Locate the cell with the specified text and output its (X, Y) center coordinate. 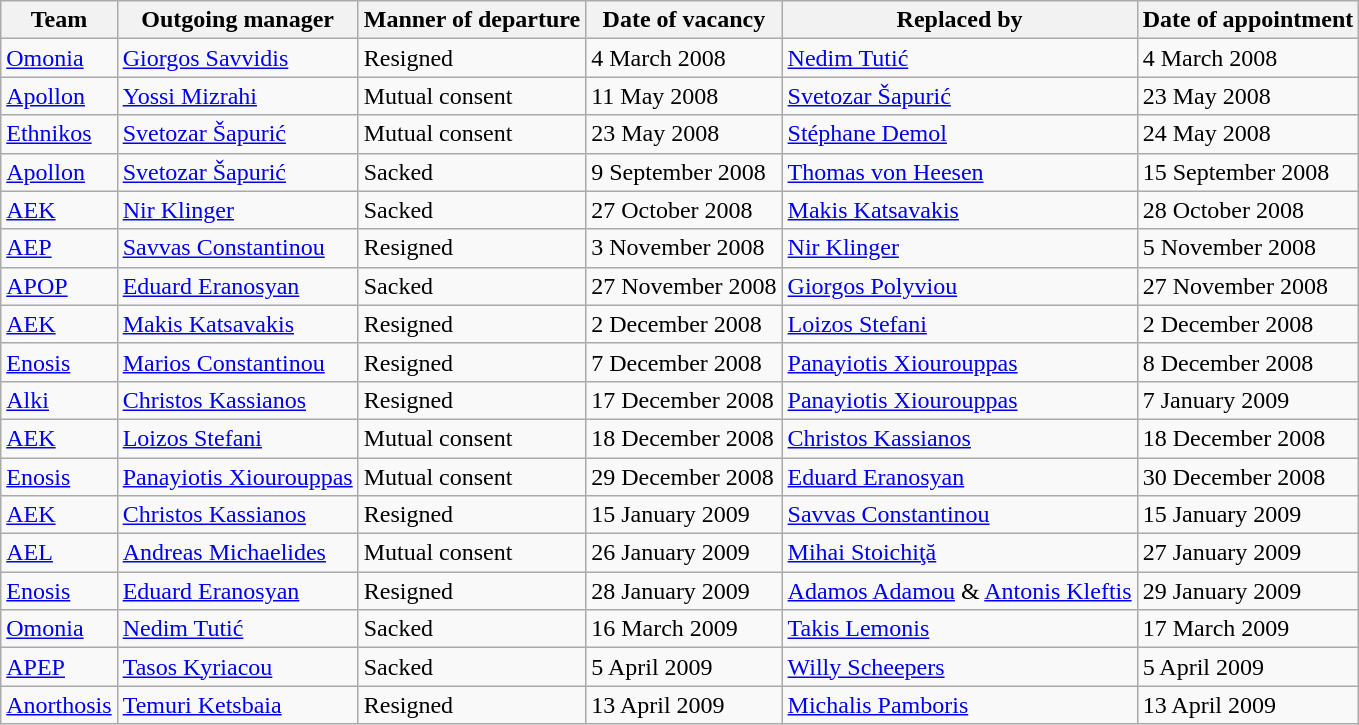
Date of vacancy (684, 20)
16 March 2009 (684, 629)
29 December 2008 (684, 477)
Adamos Adamou & Antonis Kleftis (960, 591)
Tasos Kyriacou (238, 667)
Michalis Pamboris (960, 705)
7 January 2009 (1248, 400)
Alki (59, 400)
5 November 2008 (1248, 248)
8 December 2008 (1248, 362)
Outgoing manager (238, 20)
Replaced by (960, 20)
17 March 2009 (1248, 629)
Date of appointment (1248, 20)
AEP (59, 248)
26 January 2009 (684, 553)
27 October 2008 (684, 210)
Andreas Michaelides (238, 553)
Marios Constantinou (238, 362)
Anorthosis (59, 705)
17 December 2008 (684, 400)
3 November 2008 (684, 248)
Ethnikos (59, 134)
Takis Lemonis (960, 629)
24 May 2008 (1248, 134)
27 January 2009 (1248, 553)
Thomas von Heesen (960, 172)
Yossi Mizrahi (238, 96)
Mihai Stoichiţă (960, 553)
Giorgos Polyviou (960, 286)
15 September 2008 (1248, 172)
Stéphane Demol (960, 134)
29 January 2009 (1248, 591)
APOP (59, 286)
9 September 2008 (684, 172)
Manner of departure (472, 20)
28 October 2008 (1248, 210)
7 December 2008 (684, 362)
11 May 2008 (684, 96)
Team (59, 20)
Giorgos Savvidis (238, 58)
AEL (59, 553)
Willy Scheepers (960, 667)
Temuri Ketsbaia (238, 705)
28 January 2009 (684, 591)
30 December 2008 (1248, 477)
APEP (59, 667)
